For the text-containing cell, return its midpoint in (X, Y) coordinate format. 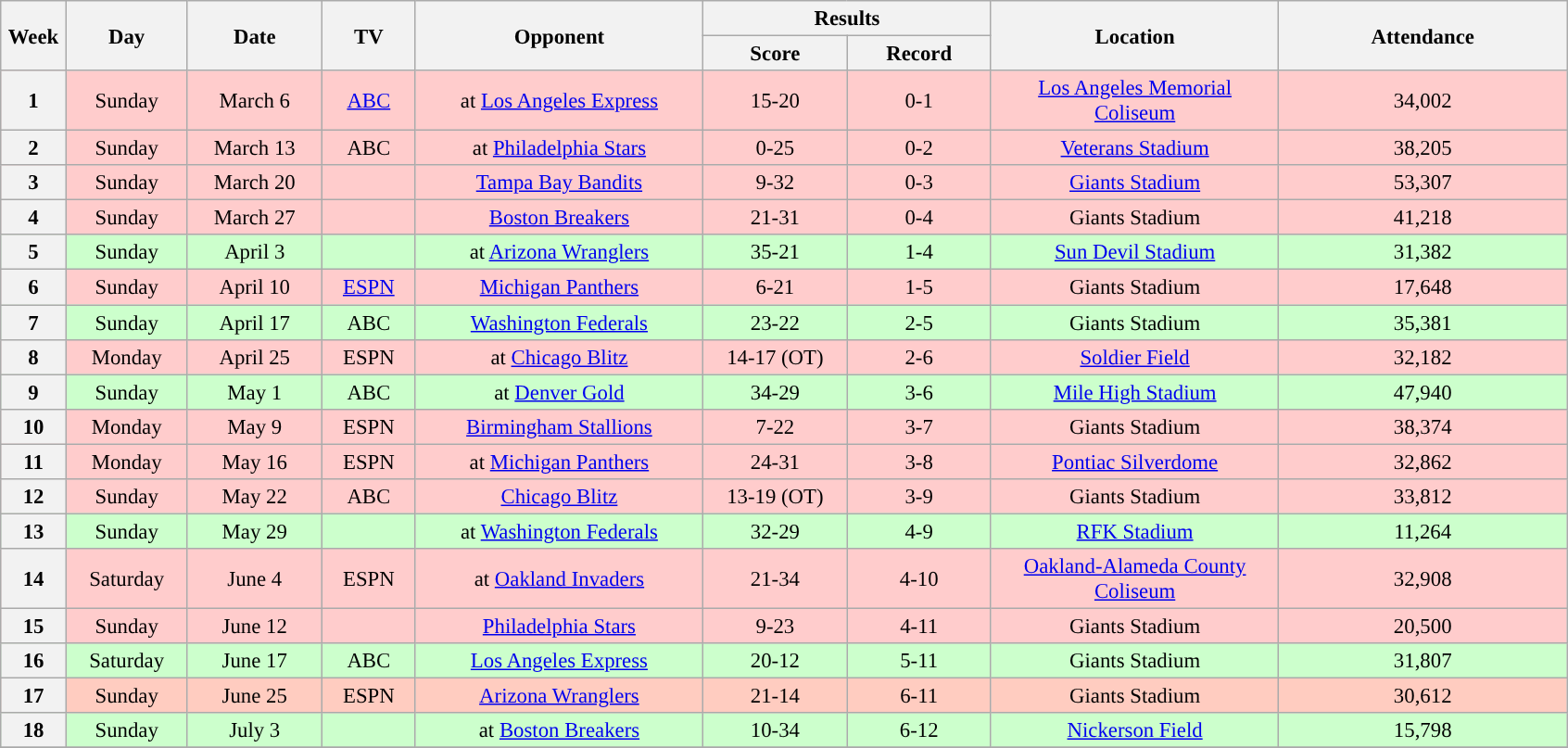
8 (33, 357)
1-5 (919, 287)
53,307 (1423, 183)
7 (33, 323)
14-17 (OT) (775, 357)
Score (775, 54)
6-11 (919, 696)
April 10 (255, 287)
March 20 (255, 183)
6 (33, 287)
31,382 (1423, 253)
21-31 (775, 218)
21-14 (775, 696)
41,218 (1423, 218)
Sun Devil Stadium (1134, 253)
Week (33, 35)
at Oakland Invaders (560, 578)
Philadelphia Stars (560, 626)
at Chicago Blitz (560, 357)
5 (33, 253)
2-5 (919, 323)
15-20 (775, 100)
Washington Federals (560, 323)
31,807 (1423, 661)
RFK Stadium (1134, 531)
April 25 (255, 357)
Veterans Stadium (1134, 148)
4-10 (919, 578)
Birmingham Stallions (560, 426)
Nickerson Field (1134, 730)
TV (369, 35)
March 6 (255, 100)
1 (33, 100)
June 4 (255, 578)
at Michigan Panthers (560, 462)
Chicago Blitz (560, 497)
33,812 (1423, 497)
30,612 (1423, 696)
2 (33, 148)
June 17 (255, 661)
3-6 (919, 392)
May 22 (255, 497)
47,940 (1423, 392)
Record (919, 54)
July 3 (255, 730)
6-21 (775, 287)
0-3 (919, 183)
April 17 (255, 323)
Location (1134, 35)
35,381 (1423, 323)
March 13 (255, 148)
10-34 (775, 730)
38,205 (1423, 148)
9-32 (775, 183)
3-8 (919, 462)
12 (33, 497)
May 16 (255, 462)
32,908 (1423, 578)
Mile High Stadium (1134, 392)
3-9 (919, 497)
at Denver Gold (560, 392)
Pontiac Silverdome (1134, 462)
14 (33, 578)
Day (126, 35)
Date (255, 35)
9 (33, 392)
7-22 (775, 426)
38,374 (1423, 426)
0-4 (919, 218)
2-6 (919, 357)
Results (847, 19)
1-4 (919, 253)
Attendance (1423, 35)
May 29 (255, 531)
6-12 (919, 730)
34,002 (1423, 100)
34-29 (775, 392)
17 (33, 696)
Soldier Field (1134, 357)
May 1 (255, 392)
13-19 (OT) (775, 497)
Opponent (560, 35)
April 3 (255, 253)
32,182 (1423, 357)
June 12 (255, 626)
Los Angeles Express (560, 661)
20,500 (1423, 626)
4-11 (919, 626)
Michigan Panthers (560, 287)
18 (33, 730)
17,648 (1423, 287)
Boston Breakers (560, 218)
3-7 (919, 426)
0-25 (775, 148)
March 27 (255, 218)
35-21 (775, 253)
11 (33, 462)
23-22 (775, 323)
15 (33, 626)
June 25 (255, 696)
15,798 (1423, 730)
24-31 (775, 462)
at Philadelphia Stars (560, 148)
20-12 (775, 661)
Tampa Bay Bandits (560, 183)
5-11 (919, 661)
at Arizona Wranglers (560, 253)
at Washington Federals (560, 531)
13 (33, 531)
32-29 (775, 531)
0-2 (919, 148)
3 (33, 183)
Oakland-Alameda County Coliseum (1134, 578)
11,264 (1423, 531)
4-9 (919, 531)
9-23 (775, 626)
0-1 (919, 100)
May 9 (255, 426)
at Boston Breakers (560, 730)
21-34 (775, 578)
Arizona Wranglers (560, 696)
16 (33, 661)
32,862 (1423, 462)
Los Angeles Memorial Coliseum (1134, 100)
at Los Angeles Express (560, 100)
4 (33, 218)
10 (33, 426)
